Return (X, Y) of the center of cell containing provided text 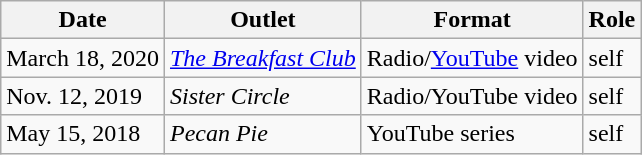
Sister Circle (262, 96)
May 15, 2018 (83, 134)
Format (472, 20)
Date (83, 20)
Pecan Pie (262, 134)
The Breakfast Club (262, 58)
March 18, 2020 (83, 58)
Nov. 12, 2019 (83, 96)
YouTube series (472, 134)
Outlet (262, 20)
Role (612, 20)
